Output the [x, y] coordinate of the center of the cell containing the given text.  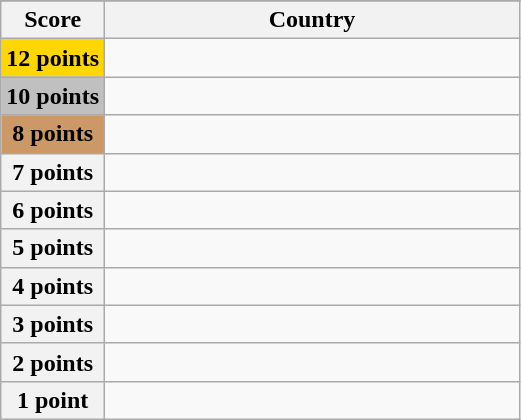
3 points [53, 324]
7 points [53, 172]
Score [53, 20]
8 points [53, 134]
1 point [53, 400]
10 points [53, 96]
2 points [53, 362]
5 points [53, 248]
6 points [53, 210]
Country [312, 20]
12 points [53, 58]
4 points [53, 286]
